Determine the [X, Y] coordinate at the center of the cell enclosing the given text.  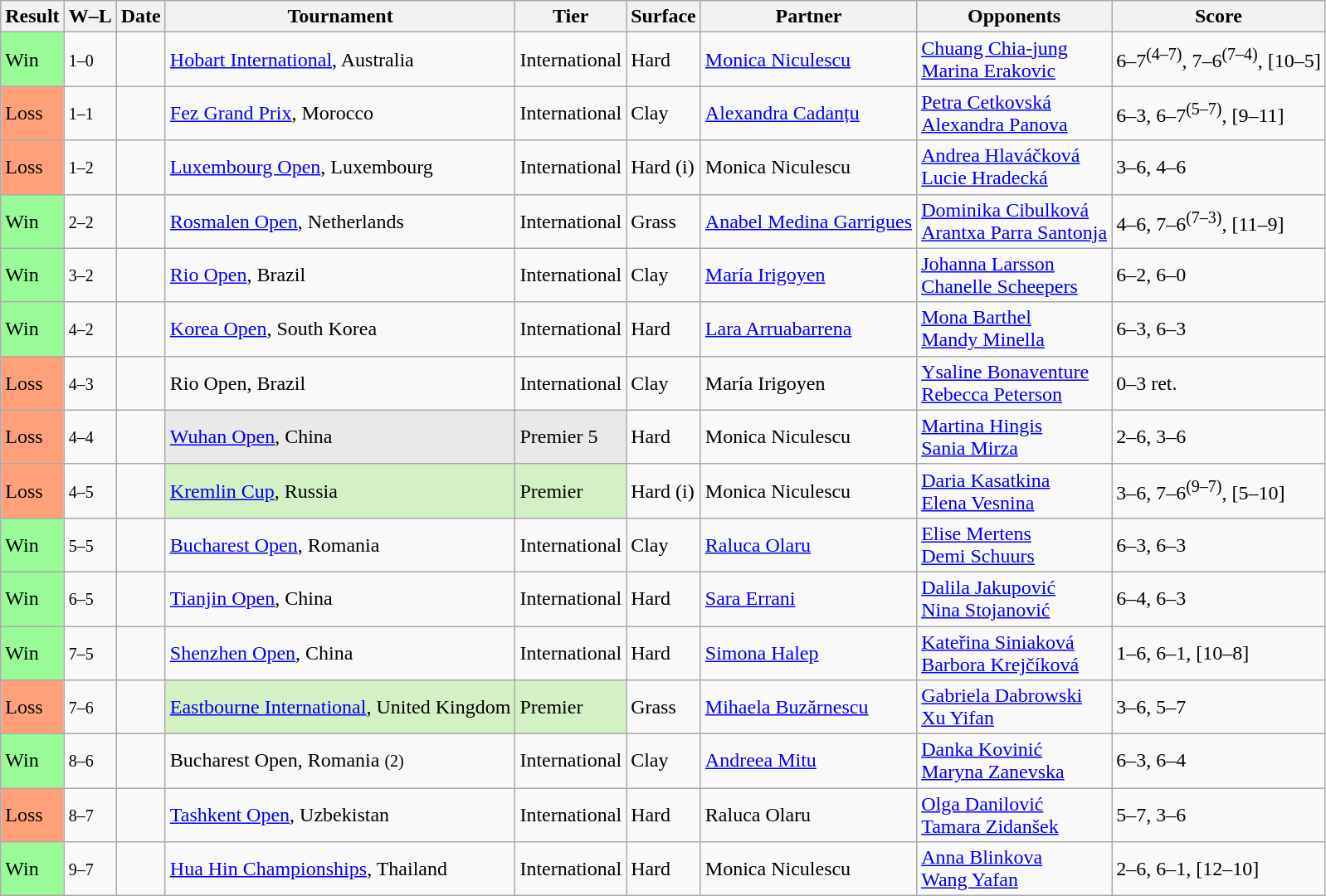
2–6, 6–1, [12–10] [1219, 869]
4–4 [90, 436]
Gabriela Dabrowski Xu Yifan [1014, 707]
Dominika Cibulková Arantxa Parra Santonja [1014, 221]
Alexandra Cadanțu [808, 113]
Korea Open, South Korea [340, 329]
Opponents [1014, 17]
Tashkent Open, Uzbekistan [340, 815]
6–3, 6–4 [1219, 762]
Hobart International, Australia [340, 60]
3–6, 4–6 [1219, 168]
1–1 [90, 113]
Fez Grand Prix, Morocco [340, 113]
Shenzhen Open, China [340, 652]
Danka Kovinić Maryna Zanevska [1014, 762]
2–2 [90, 221]
Sara Errani [808, 599]
Rosmalen Open, Netherlands [340, 221]
8–7 [90, 815]
Score [1219, 17]
9–7 [90, 869]
1–0 [90, 60]
8–6 [90, 762]
Date [141, 17]
4–3 [90, 383]
Mihaela Buzărnescu [808, 707]
3–2 [90, 275]
Kateřina Siniaková Barbora Krejčíková [1014, 652]
6–7(4–7), 7–6(7–4), [10–5] [1219, 60]
6–3, 6–7(5–7), [9–11] [1219, 113]
Johanna Larsson Chanelle Scheepers [1014, 275]
6–5 [90, 599]
3–6, 7–6(9–7), [5–10] [1219, 491]
Eastbourne International, United Kingdom [340, 707]
W–L [90, 17]
Tianjin Open, China [340, 599]
1–2 [90, 168]
Chuang Chia-jung Marina Erakovic [1014, 60]
Tier [571, 17]
Simona Halep [808, 652]
4–5 [90, 491]
5–5 [90, 544]
4–6, 7–6(7–3), [11–9] [1219, 221]
Daria Kasatkina Elena Vesnina [1014, 491]
4–2 [90, 329]
Elise Mertens Demi Schuurs [1014, 544]
Andreea Mitu [808, 762]
7–6 [90, 707]
Kremlin Cup, Russia [340, 491]
Tournament [340, 17]
Partner [808, 17]
Lara Arruabarrena [808, 329]
7–5 [90, 652]
Wuhan Open, China [340, 436]
5–7, 3–6 [1219, 815]
Premier 5 [571, 436]
6–4, 6–3 [1219, 599]
Bucharest Open, Romania [340, 544]
Result [32, 17]
Surface [664, 17]
1–6, 6–1, [10–8] [1219, 652]
Martina Hingis Sania Mirza [1014, 436]
6–2, 6–0 [1219, 275]
Anabel Medina Garrigues [808, 221]
Petra Cetkovská Alexandra Panova [1014, 113]
Dalila Jakupović Nina Stojanović [1014, 599]
Andrea Hlaváčková Lucie Hradecká [1014, 168]
Ysaline Bonaventure Rebecca Peterson [1014, 383]
Olga Danilović Tamara Zidanšek [1014, 815]
0–3 ret. [1219, 383]
Hua Hin Championships, Thailand [340, 869]
3–6, 5–7 [1219, 707]
Luxembourg Open, Luxembourg [340, 168]
Mona Barthel Mandy Minella [1014, 329]
Anna Blinkova Wang Yafan [1014, 869]
2–6, 3–6 [1219, 436]
Bucharest Open, Romania (2) [340, 762]
